Search for the cell housing the specified text and yield its (x, y) center coordinate. 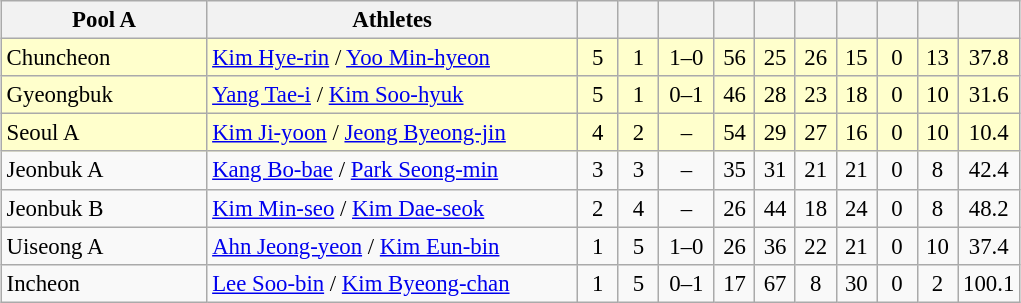
25 (776, 58)
Yang Tae-i / Kim Soo-hyuk (392, 95)
29 (776, 133)
17 (734, 283)
16 (856, 133)
31.6 (989, 95)
48.2 (989, 208)
Gyeongbuk (104, 95)
37.4 (989, 246)
30 (856, 283)
42.4 (989, 170)
Uiseong A (104, 246)
Jeonbuk B (104, 208)
67 (776, 283)
Incheon (104, 283)
28 (776, 95)
37.8 (989, 58)
Jeonbuk A (104, 170)
44 (776, 208)
Pool A (104, 20)
13 (938, 58)
Chuncheon (104, 58)
10.4 (989, 133)
27 (816, 133)
Seoul A (104, 133)
Kim Min-seo / Kim Dae-seok (392, 208)
100.1 (989, 283)
54 (734, 133)
31 (776, 170)
46 (734, 95)
15 (856, 58)
23 (816, 95)
Kim Ji-yoon / Jeong Byeong-jin (392, 133)
22 (816, 246)
24 (856, 208)
Kang Bo-bae / Park Seong-min (392, 170)
36 (776, 246)
56 (734, 58)
Lee Soo-bin / Kim Byeong-chan (392, 283)
35 (734, 170)
Athletes (392, 20)
Kim Hye-rin / Yoo Min-hyeon (392, 58)
Ahn Jeong-yeon / Kim Eun-bin (392, 246)
